Detect which cell encompasses the target text, then output its (x, y) center coordinate. 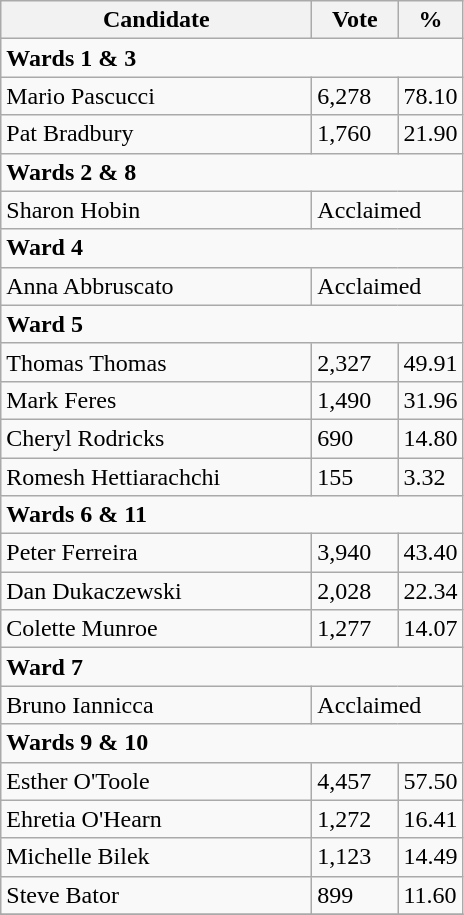
Ward 7 (232, 667)
6,278 (355, 96)
43.40 (430, 553)
4,457 (355, 781)
Wards 1 & 3 (232, 58)
Sharon Hobin (156, 210)
Steve Bator (156, 895)
2,327 (355, 362)
31.96 (430, 400)
Bruno Iannicca (156, 705)
16.41 (430, 819)
Vote (355, 20)
21.90 (430, 134)
Thomas Thomas (156, 362)
Candidate (156, 20)
Anna Abbruscato (156, 286)
22.34 (430, 591)
14.07 (430, 629)
Michelle Bilek (156, 857)
Peter Ferreira (156, 553)
49.91 (430, 362)
690 (355, 438)
899 (355, 895)
Mark Feres (156, 400)
Ward 5 (232, 324)
57.50 (430, 781)
3,940 (355, 553)
11.60 (430, 895)
1,490 (355, 400)
Wards 6 & 11 (232, 515)
% (430, 20)
Ehretia O'Hearn (156, 819)
78.10 (430, 96)
3.32 (430, 477)
Mario Pascucci (156, 96)
1,123 (355, 857)
Pat Bradbury (156, 134)
Wards 2 & 8 (232, 172)
1,272 (355, 819)
Esther O'Toole (156, 781)
Cheryl Rodricks (156, 438)
14.49 (430, 857)
155 (355, 477)
Ward 4 (232, 248)
Dan Dukaczewski (156, 591)
14.80 (430, 438)
Romesh Hettiarachchi (156, 477)
1,760 (355, 134)
Colette Munroe (156, 629)
1,277 (355, 629)
Wards 9 & 10 (232, 743)
2,028 (355, 591)
